Output the (x, y) coordinate of the center of the cell containing the given text.  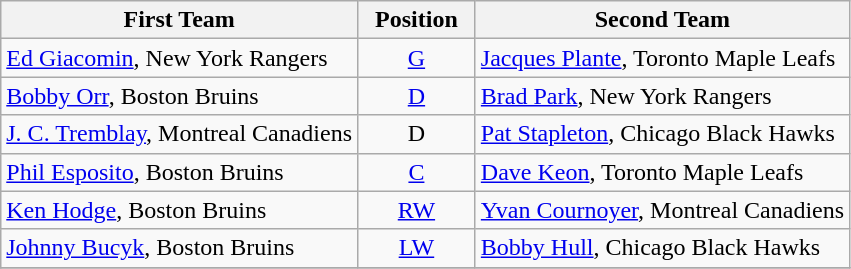
J. C. Tremblay, Montreal Canadiens (180, 134)
Position (417, 20)
Second Team (662, 20)
Yvan Cournoyer, Montreal Canadiens (662, 210)
Bobby Hull, Chicago Black Hawks (662, 248)
Ed Giacomin, New York Rangers (180, 58)
Brad Park, New York Rangers (662, 96)
Johnny Bucyk, Boston Bruins (180, 248)
G (417, 58)
Bobby Orr, Boston Bruins (180, 96)
C (417, 172)
Ken Hodge, Boston Bruins (180, 210)
RW (417, 210)
First Team (180, 20)
Dave Keon, Toronto Maple Leafs (662, 172)
LW (417, 248)
Phil Esposito, Boston Bruins (180, 172)
Pat Stapleton, Chicago Black Hawks (662, 134)
Jacques Plante, Toronto Maple Leafs (662, 58)
